Find where the given text appears and provide that cell's center as [x, y] coordinate. 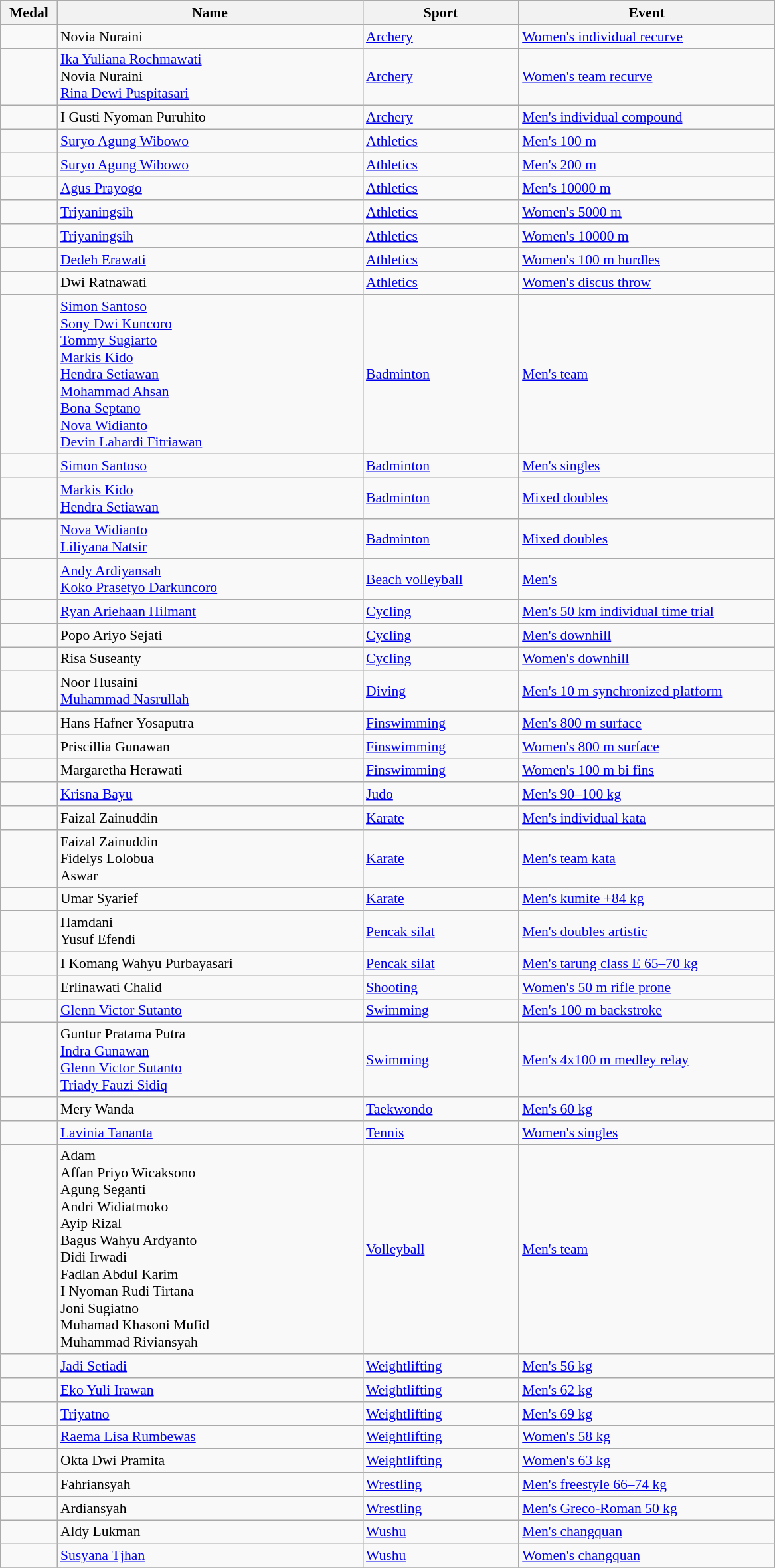
Women's 800 m surface [647, 747]
Eko Yuli Irawan [210, 1390]
Guntur Pratama Putra Indra Gunawan Glenn Victor SutantoTriady Fauzi Sidiq [210, 1060]
Beach volleyball [441, 579]
Women's individual recurve [647, 37]
Men's individual compound [647, 118]
Faizal Zainuddin [210, 818]
Sport [441, 13]
Medal [29, 13]
Men's 10 m synchronized platform [647, 691]
Volleyball [441, 1249]
Event [647, 13]
Men's [647, 579]
Women's downhill [647, 659]
Margaretha Herawati [210, 771]
Men's 800 m surface [647, 724]
Nova Widianto Liliyana Natsir [210, 538]
Women's 100 m bi fins [647, 771]
Lavinia Tananta [210, 1133]
Glenn Victor Sutanto [210, 1011]
Ardiansyah [210, 1508]
Markis Kido Hendra Setiawan [210, 498]
Faizal Zainuddin Fidelys Lolobua Aswar [210, 858]
Hamdani Yusuf Efendi [210, 931]
Triyatno [210, 1414]
Fahriansyah [210, 1485]
Raema Lisa Rumbewas [210, 1437]
Men's 90–100 kg [647, 795]
Simon SantosoSony Dwi KuncoroTommy SugiartoMarkis KidoHendra SetiawanMohammad AhsanBona SeptanoNova WidiantoDevin Lahardi Fitriawan [210, 375]
Men's 4x100 m medley relay [647, 1060]
Ika Yuliana Rochmawati Novia Nuraini Rina Dewi Puspitasari [210, 77]
Novia Nuraini [210, 37]
Andy Ardiyansah Koko Prasetyo Darkuncoro [210, 579]
I Gusti Nyoman Puruhito [210, 118]
Men's 50 km individual time trial [647, 612]
Men's 10000 m [647, 189]
Tennis [441, 1133]
Priscillia Gunawan [210, 747]
Men's singles [647, 466]
Men's Greco-Roman 50 kg [647, 1508]
Men's 60 kg [647, 1109]
Men's freestyle 66–74 kg [647, 1485]
Men's 69 kg [647, 1414]
I Komang Wahyu Purbayasari [210, 963]
Shooting [441, 987]
Susyana Tjhan [210, 1556]
Jadi Setiadi [210, 1367]
Krisna Bayu [210, 795]
Men's team kata [647, 858]
Men's tarung class E 65–70 kg [647, 963]
Taekwondo [441, 1109]
Women's 10000 m [647, 236]
Women's 63 kg [647, 1461]
Diving [441, 691]
Women's 5000 m [647, 213]
Men's 200 m [647, 165]
Men's 100 m backstroke [647, 1011]
Noor Husaini Muhammad Nasrullah [210, 691]
Risa Suseanty [210, 659]
Dedeh Erawati [210, 260]
Men's 56 kg [647, 1367]
Aldy Lukman [210, 1532]
Men's kumite +84 kg [647, 899]
Agus Prayogo [210, 189]
Mery Wanda [210, 1109]
Name [210, 13]
Men's doubles artistic [647, 931]
Hans Hafner Yosaputra [210, 724]
Men's 62 kg [647, 1390]
Men's downhill [647, 635]
Judo [441, 795]
Women's singles [647, 1133]
Women's discus throw [647, 283]
Women's team recurve [647, 77]
Dwi Ratnawati [210, 283]
Simon Santoso [210, 466]
Okta Dwi Pramita [210, 1461]
Women's 100 m hurdles [647, 260]
Men's changquan [647, 1532]
Men's individual kata [647, 818]
Umar Syarief [210, 899]
Women's changquan [647, 1556]
Women's 50 m rifle prone [647, 987]
Ryan Ariehaan Hilmant [210, 612]
Men's 100 m [647, 142]
Erlinawati Chalid [210, 987]
Popo Ariyo Sejati [210, 635]
Women's 58 kg [647, 1437]
